Capture the cell that displays the provided text and extract its (x, y) central coordinate. 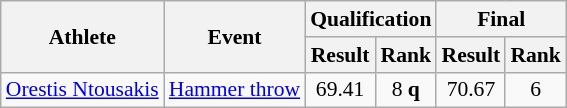
Qualification (370, 19)
Hammer throw (234, 90)
Athlete (82, 36)
Final (500, 19)
70.67 (470, 90)
6 (536, 90)
69.41 (340, 90)
Orestis Ntousakis (82, 90)
8 q (406, 90)
Event (234, 36)
